Determine the [x, y] coordinate at the center of the cell enclosing the given text.  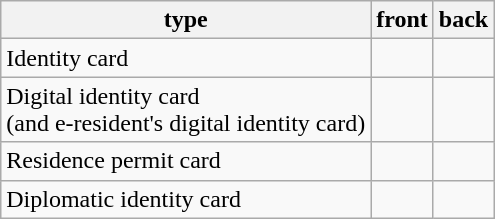
Digital identity card(and e-resident's digital identity card) [186, 110]
type [186, 20]
front [402, 20]
Diplomatic identity card [186, 199]
Residence permit card [186, 161]
back [463, 20]
Identity card [186, 58]
